Scan for the cell matching the given text and deliver its [X, Y] coordinate at center. 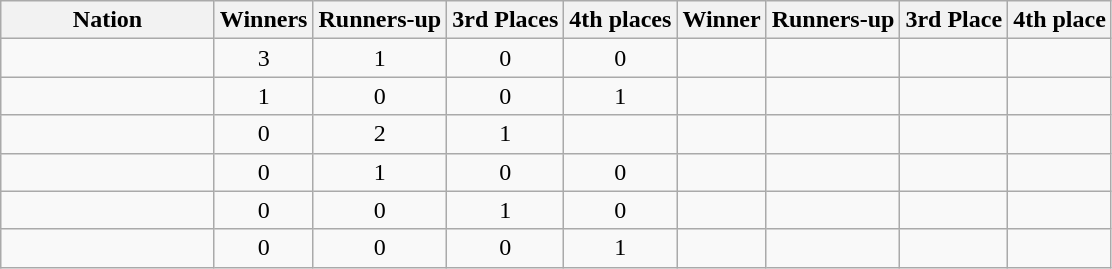
3rd Place [954, 20]
3 [264, 58]
4th place [1060, 20]
Winners [264, 20]
2 [380, 134]
4th places [620, 20]
Winner [722, 20]
3rd Places [506, 20]
Nation [108, 20]
